Locate the cell with the specified text and output its (X, Y) center coordinate. 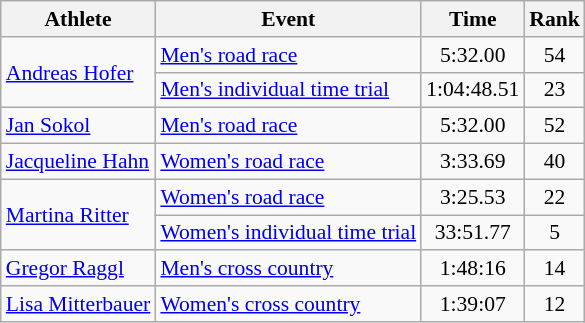
12 (554, 304)
Jacqueline Hahn (78, 162)
54 (554, 55)
Women's cross country (288, 304)
3:33.69 (472, 162)
Time (472, 19)
Jan Sokol (78, 126)
Martina Ritter (78, 214)
22 (554, 197)
Men's individual time trial (288, 90)
14 (554, 269)
Andreas Hofer (78, 72)
5 (554, 233)
33:51.77 (472, 233)
Athlete (78, 19)
1:48:16 (472, 269)
1:04:48.51 (472, 90)
Men's cross country (288, 269)
Lisa Mitterbauer (78, 304)
Gregor Raggl (78, 269)
3:25.53 (472, 197)
Women's individual time trial (288, 233)
1:39:07 (472, 304)
52 (554, 126)
23 (554, 90)
40 (554, 162)
Rank (554, 19)
Event (288, 19)
